Return the (X, Y) coordinate for the center point of the cell that contains the specified text.  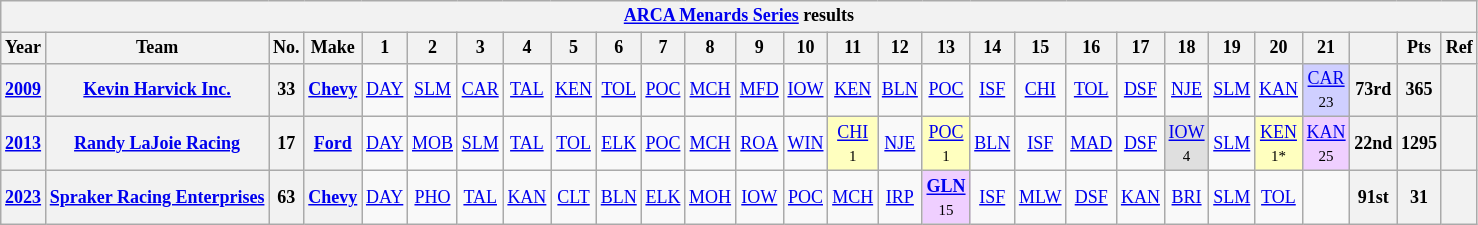
Make (333, 48)
5 (574, 48)
Kevin Harvick Inc. (156, 90)
POC1 (946, 144)
7 (663, 48)
KAN25 (1326, 144)
KEN1* (1279, 144)
6 (618, 48)
BRI (1186, 197)
14 (992, 48)
365 (1420, 90)
22nd (1374, 144)
9 (759, 48)
20 (1279, 48)
73rd (1374, 90)
No. (286, 48)
10 (806, 48)
PHO (433, 197)
CAR (480, 90)
Spraker Racing Enterprises (156, 197)
3 (480, 48)
11 (853, 48)
MOB (433, 144)
8 (710, 48)
2009 (24, 90)
ARCA Menards Series results (739, 16)
12 (900, 48)
21 (1326, 48)
CHI1 (853, 144)
Pts (1420, 48)
CHI (1040, 90)
Ref (1459, 48)
ROA (759, 144)
Ford (333, 144)
63 (286, 197)
Team (156, 48)
WIN (806, 144)
31 (1420, 197)
IRP (900, 197)
13 (946, 48)
2 (433, 48)
15 (1040, 48)
19 (1232, 48)
2023 (24, 197)
MOH (710, 197)
2013 (24, 144)
1295 (1420, 144)
MAD (1092, 144)
MLW (1040, 197)
33 (286, 90)
MFD (759, 90)
Randy LaJoie Racing (156, 144)
GLN15 (946, 197)
1 (385, 48)
IOW4 (1186, 144)
Year (24, 48)
16 (1092, 48)
18 (1186, 48)
4 (527, 48)
CLT (574, 197)
91st (1374, 197)
CAR23 (1326, 90)
